Return the [x, y] coordinate for the center point of the cell that contains the specified text.  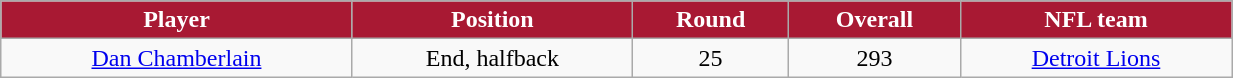
NFL team [1096, 20]
End, halfback [492, 58]
Player [176, 20]
Round [711, 20]
Position [492, 20]
293 [875, 58]
Dan Chamberlain [176, 58]
Detroit Lions [1096, 58]
Overall [875, 20]
25 [711, 58]
